Capture the cell that displays the provided text and extract its [x, y] central coordinate. 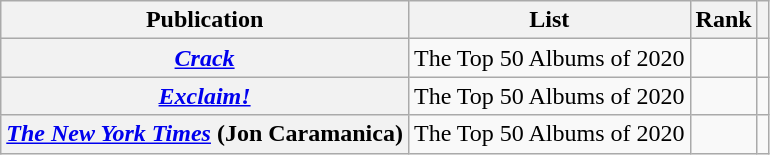
The New York Times (Jon Caramanica) [205, 134]
Publication [205, 20]
Exclaim! [205, 96]
Rank [724, 20]
Crack [205, 58]
List [549, 20]
